Capture the cell that displays the provided text and extract its (X, Y) central coordinate. 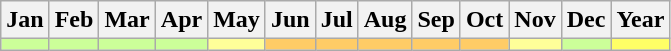
Jul (336, 20)
Jan (25, 20)
Dec (586, 20)
Feb (74, 20)
Mar (127, 20)
May (237, 20)
Sep (436, 20)
Apr (181, 20)
Jun (290, 20)
Nov (535, 20)
Aug (385, 20)
Year (640, 20)
Oct (484, 20)
